Return the [x, y] coordinate for the center point of the cell that contains the specified text.  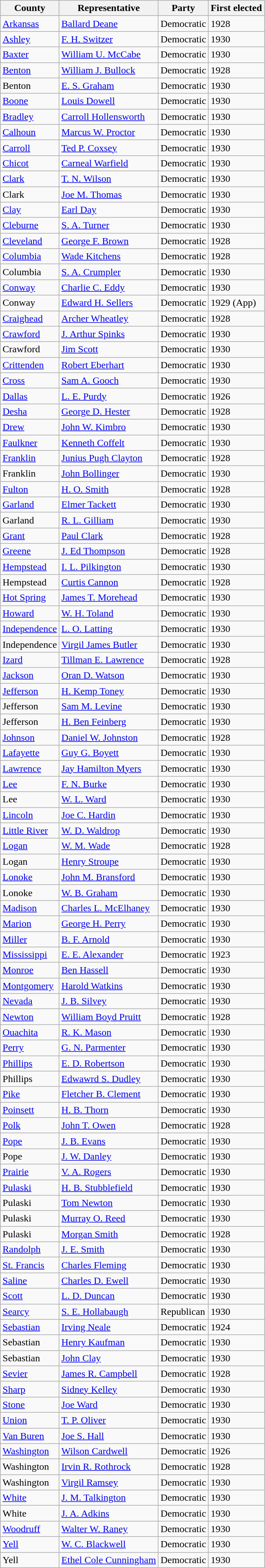
James T. Morehead [108, 598]
W. H. Toland [108, 613]
Randolph [30, 1250]
L. D. Duncan [108, 1296]
John T. Owen [108, 1125]
Boone [30, 101]
W. M. Wade [108, 846]
George D. Hester [108, 411]
E. S. Graham [108, 86]
Robert Eberhart [108, 365]
F. H. Switzer [108, 39]
Jim Scott [108, 349]
Howard [30, 613]
J. A. Adkins [108, 1513]
Scott [30, 1296]
Representative [108, 8]
W. B. Graham [108, 892]
Edwawrd S. Dudley [108, 1079]
J. M. Talkington [108, 1498]
Joe Ward [108, 1405]
Cleburne [30, 225]
Clay [30, 210]
George F. Brown [108, 241]
Woodruff [30, 1529]
Elmer Tackett [108, 505]
F. N. Burke [108, 784]
Irving Neale [108, 1327]
Poinsett [30, 1110]
Miller [30, 939]
S. A. Crumpler [108, 272]
S. E. Hollabaugh [108, 1312]
Ouachita [30, 1032]
B. F. Arnold [108, 939]
Party [183, 8]
Charles D. Ewell [108, 1281]
Johnson [30, 738]
St. Francis [30, 1265]
J. Arthur Spinks [108, 334]
Monroe [30, 970]
1923 [236, 955]
Carneal Warfield [108, 163]
Marion [30, 923]
1924 [236, 1327]
Newton [30, 1017]
Montgomery [30, 986]
Nevada [30, 1001]
V. A. Rogers [108, 1172]
L. E. Purdy [108, 396]
Henry Stroupe [108, 861]
Van Buren [30, 1435]
1929 (App) [236, 303]
Fulton [30, 489]
T. N. Wilson [108, 179]
Mississippi [30, 955]
W. D. Waldrop [108, 830]
Ethel Cole Cunningham [108, 1560]
H. B. Stubblefield [108, 1188]
Henry Kaufman [108, 1343]
L. O. Latting [108, 629]
Jackson [30, 675]
Marcus W. Proctor [108, 132]
Sevier [30, 1374]
Morgan Smith [108, 1234]
Searcy [30, 1312]
Tillman E. Lawrence [108, 660]
Charles L. McElhaney [108, 908]
Walter W. Raney [108, 1529]
Baxter [30, 55]
Joe S. Hall [108, 1435]
J. B. Evans [108, 1141]
Craighead [30, 318]
Calhoun [30, 132]
Lawrence [30, 769]
Murray O. Reed [108, 1219]
G. N. Parmenter [108, 1048]
Edward H. Sellers [108, 303]
H. Kemp Toney [108, 691]
Charlie C. Eddy [108, 287]
J. W. Danley [108, 1156]
Earl Day [108, 210]
Greene [30, 551]
J. Ed Thompson [108, 551]
Prairie [30, 1172]
Cross [30, 380]
Junius Pugh Clayton [108, 458]
County [30, 8]
John W. Kimbro [108, 427]
Archer Wheatley [108, 318]
Ted P. Coxsey [108, 148]
Wade Kitchens [108, 256]
Hot Spring [30, 598]
Desha [30, 411]
Ballard Deane [108, 24]
Fletcher B. Clement [108, 1094]
Wilson Cardwell [108, 1451]
Chicot [30, 163]
Virgil Ramsey [108, 1482]
James R. Campbell [108, 1374]
Sidney Kelley [108, 1389]
Crittenden [30, 365]
H. Ben Feinberg [108, 722]
Drew [30, 427]
Bradley [30, 117]
Stone [30, 1405]
Sam M. Levine [108, 707]
Arkansas [30, 24]
R. K. Mason [108, 1032]
Union [30, 1420]
H. O. Smith [108, 489]
Joe C. Hardin [108, 815]
Lincoln [30, 815]
Sam A. Gooch [108, 380]
R. L. Gilliam [108, 520]
George H. Perry [108, 923]
Carroll [30, 148]
Little River [30, 830]
W. C. Blackwell [108, 1544]
Grant [30, 536]
Tom Newton [108, 1203]
John Clay [108, 1358]
William U. McCabe [108, 55]
Dallas [30, 396]
S. A. Turner [108, 225]
Ben Hassell [108, 970]
Ashley [30, 39]
E. D. Robertson [108, 1063]
Jay Hamilton Myers [108, 769]
Irvin R. Rothrock [108, 1467]
Izard [30, 660]
Sharp [30, 1389]
Joe M. Thomas [108, 194]
E. E. Alexander [108, 955]
Madison [30, 908]
William J. Bullock [108, 70]
Charles Fleming [108, 1265]
I. L. Pilkington [108, 567]
Paul Clark [108, 536]
Cleveland [30, 241]
Saline [30, 1281]
Daniel W. Johnston [108, 738]
First elected [236, 8]
Oran D. Watson [108, 675]
T. P. Oliver [108, 1420]
John Bollinger [108, 474]
Louis Dowell [108, 101]
Perry [30, 1048]
H. B. Thorn [108, 1110]
Polk [30, 1125]
Faulkner [30, 442]
William Boyd Pruitt [108, 1017]
J. B. Silvey [108, 1001]
W. L. Ward [108, 799]
Kenneth Coffelt [108, 442]
Pike [30, 1094]
J. E. Smith [108, 1250]
Virgil James Butler [108, 644]
Republican [183, 1312]
Lafayette [30, 753]
Curtis Cannon [108, 582]
Guy G. Boyett [108, 753]
Harold Watkins [108, 986]
Carroll Hollensworth [108, 117]
John M. Bransford [108, 877]
